Identify which cell holds the provided text, then report its (x, y) central coordinate. 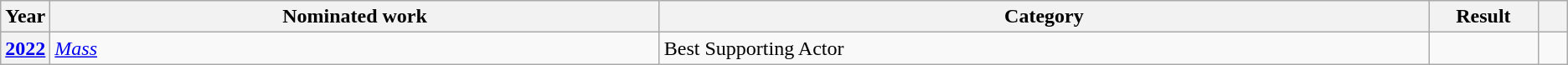
Year (25, 17)
2022 (25, 48)
Category (1044, 17)
Best Supporting Actor (1044, 48)
Result (1484, 17)
Nominated work (355, 17)
Mass (355, 48)
